Detect which cell encompasses the target text, then output its [x, y] center coordinate. 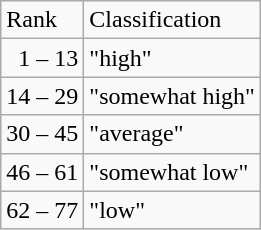
"high" [172, 58]
46 – 61 [42, 172]
62 – 77 [42, 210]
14 – 29 [42, 96]
"somewhat high" [172, 96]
"low" [172, 210]
1 – 13 [42, 58]
"somewhat low" [172, 172]
Classification [172, 20]
"average" [172, 134]
30 – 45 [42, 134]
Rank [42, 20]
